From the cell containing the given text, extract its center point as (X, Y) coordinate. 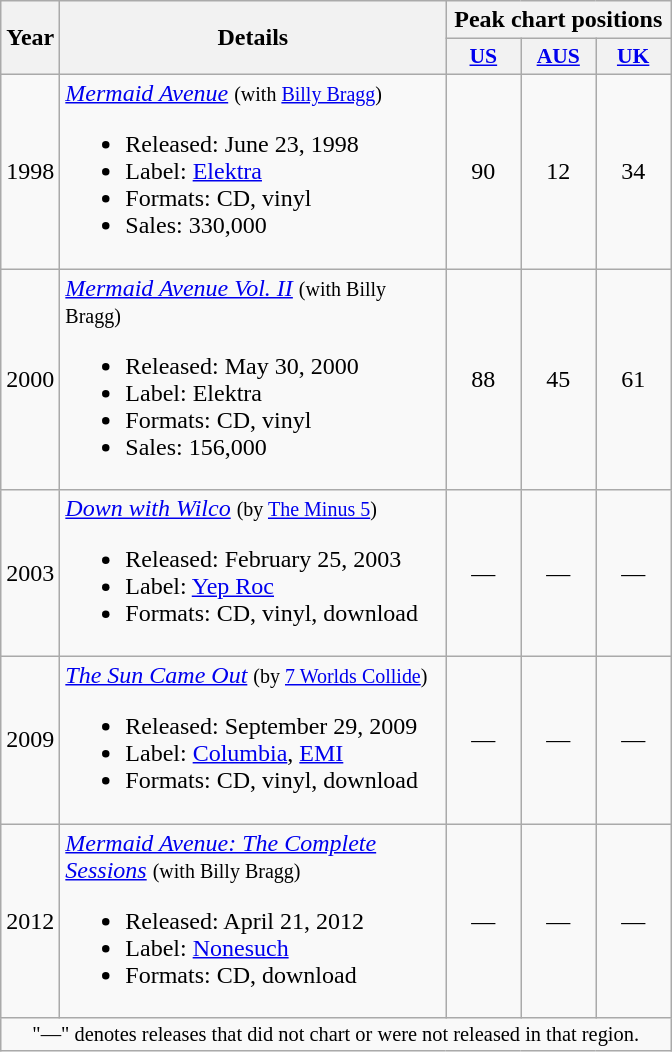
"—" denotes releases that did not chart or were not released in that region. (336, 1035)
2000 (30, 378)
61 (634, 378)
Details (253, 38)
2003 (30, 574)
Down with Wilco (by The Minus 5)Released: February 25, 2003Label: Yep RocFormats: CD, vinyl, download (253, 574)
The Sun Came Out (by 7 Worlds Collide)Released: September 29, 2009Label: Columbia, EMIFormats: CD, vinyl, download (253, 740)
1998 (30, 171)
Mermaid Avenue Vol. II (with Billy Bragg)Released: May 30, 2000Label: ElektraFormats: CD, vinylSales: 156,000 (253, 378)
34 (634, 171)
12 (558, 171)
US (484, 57)
AUS (558, 57)
45 (558, 378)
88 (484, 378)
UK (634, 57)
2012 (30, 921)
Mermaid Avenue (with Billy Bragg)Released: June 23, 1998Label: ElektraFormats: CD, vinylSales: 330,000 (253, 171)
Year (30, 38)
Peak chart positions (558, 20)
Mermaid Avenue: The Complete Sessions (with Billy Bragg)Released: April 21, 2012Label: NonesuchFormats: CD, download (253, 921)
90 (484, 171)
2009 (30, 740)
